Capture the cell that displays the provided text and extract its [X, Y] central coordinate. 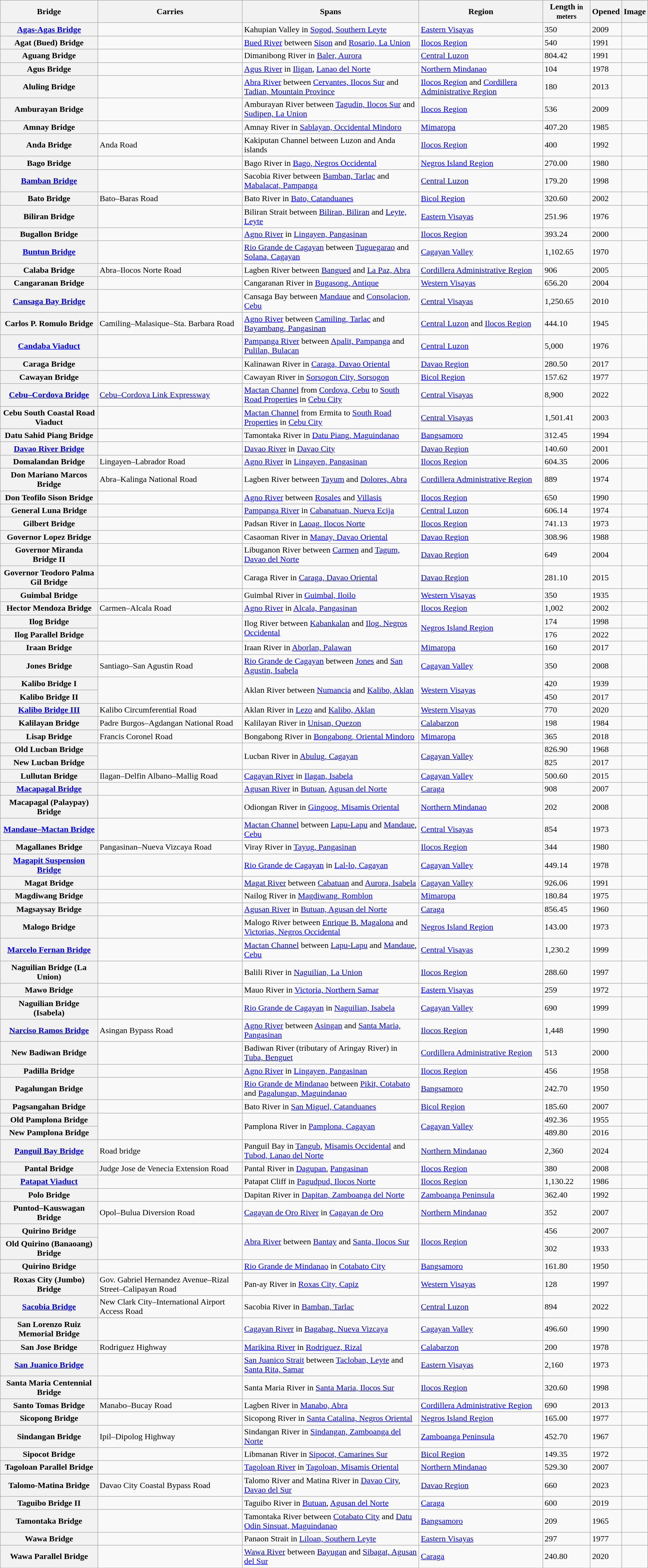
Rodriguez Highway [170, 1347]
Abra River between Bantay and Santa, Ilocos Sur [331, 1242]
Governor Miranda Bridge II [49, 555]
Bago River in Bago, Negros Occidental [331, 163]
352 [566, 1212]
926.06 [566, 883]
297 [566, 1539]
Amburayan Bridge [49, 109]
Amburayan River between Tagudin, Ilocos Sur and Sudipen, La Union [331, 109]
Roxas City (Jumbo) Bridge [49, 1284]
393.24 [566, 234]
650 [566, 498]
Rio Grande de Mindanao between Pikit, Cotabato and Pagalungan, Maguindanao [331, 1088]
Aklan River between Numancia and Kalibo, Aklan [331, 690]
656.20 [566, 283]
Santa Maria Centennial Bridge [49, 1388]
308.96 [566, 537]
Sicopong River in Santa Catalina, Negros Oriental [331, 1418]
444.10 [566, 323]
Bued River between Sison and Rosario, La Union [331, 43]
Cawayan Bridge [49, 377]
Panaon Strait in Liloan, Southern Leyte [331, 1539]
Casaoman River in Manay, Davao Oriental [331, 537]
Lingayen–Labrador Road [170, 462]
894 [566, 1307]
Sindangan River in Sindangan, Zamboanga del Norte [331, 1436]
San Juanico Strait between Tacloban, Leyte and Santa Rita, Samar [331, 1365]
Naguilian Bridge (La Union) [49, 972]
Image [635, 12]
Malogo Bridge [49, 927]
Kalibo Bridge I [49, 683]
Tamontaka River between Cotabato City and Datu Odin Sinsuat, Maguindanao [331, 1521]
Davao River in Davao City [331, 448]
Datu Sahid Piang Bridge [49, 435]
Cangaranan Bridge [49, 283]
Sacobia River between Bamban, Tarlac and Mabalacat, Pampanga [331, 181]
Abra River between Cervantes, Ilocos Sur and Tadian, Mountain Province [331, 87]
362.40 [566, 1195]
Asingan Bypass Road [170, 1030]
Iraan River in Aborlan, Palawan [331, 648]
Badiwan River (tributary of Aringay River) in Tuba, Benguet [331, 1053]
Polo Bridge [49, 1195]
1,250.65 [566, 301]
Kakiputan Channel between Luzon and Anda islands [331, 145]
2019 [606, 1503]
Magdiwang Bridge [49, 896]
420 [566, 683]
492.36 [566, 1120]
2023 [606, 1485]
128 [566, 1284]
Sacobia River in Bamban, Tarlac [331, 1307]
Naguilian Bridge (Isabela) [49, 1007]
Pagalungan Bridge [49, 1088]
Ilog Parallel Bridge [49, 635]
2016 [606, 1133]
Wawa River between Bayugan and Sibagat, Agusan del Sur [331, 1557]
Sicopong Bridge [49, 1418]
Cebu–Cordova Bridge [49, 395]
Agno River between Asingan and Santa Maria, Pangasinan [331, 1030]
Gilbert Bridge [49, 524]
Hector Mendoza Bridge [49, 608]
Rio Grande de Cagayan between Jones and San Agustin, Isabela [331, 665]
Don Teofilo Sison Bridge [49, 498]
Pangasinan–Nueva Vizcaya Road [170, 847]
8,900 [566, 395]
1958 [606, 1071]
Padsan River in Laoag, Ilocos Norte [331, 524]
Magsaysay Bridge [49, 909]
Iraan Bridge [49, 648]
Bamban Bridge [49, 181]
Lagben River between Tayum and Dolores, Abra [331, 479]
Wawa Bridge [49, 1539]
Guimbal River in Guimbal, Iloilo [331, 595]
Guimbal Bridge [49, 595]
Viray River in Tayug, Pangasinan [331, 847]
2005 [606, 270]
Lagben River in Manabo, Abra [331, 1405]
Amnay Bridge [49, 127]
1,002 [566, 608]
Tamontaka Bridge [49, 1521]
General Luna Bridge [49, 511]
Cebu South Coastal Road Viaduct [49, 418]
Carlos P. Romulo Bridge [49, 323]
281.10 [566, 577]
513 [566, 1053]
1,501.41 [566, 418]
Anda Road [170, 145]
240.80 [566, 1557]
Biliran Bridge [49, 216]
450 [566, 697]
San Lorenzo Ruiz Memorial Bridge [49, 1329]
104 [566, 69]
198 [566, 723]
Abra–Kalinga National Road [170, 479]
179.20 [566, 181]
Old Lucban Bridge [49, 750]
Kalibo Bridge III [49, 710]
400 [566, 145]
Aguang Bridge [49, 56]
180.84 [566, 896]
Rio Grande de Cagayan in Lal-lo, Cagayan [331, 865]
Odiongan River in Gingoog, Misamis Oriental [331, 807]
Judge Jose de Venecia Extension Road [170, 1168]
804.42 [566, 56]
1985 [606, 127]
452.70 [566, 1436]
Rio Grande de Mindanao in Cotabato City [331, 1266]
209 [566, 1521]
365 [566, 736]
Bago Bridge [49, 163]
Rio Grande de Cagayan in Naguilian, Isabela [331, 1007]
Agno River in Alcala, Pangasinan [331, 608]
1,130.22 [566, 1182]
Bato Bridge [49, 198]
Davao City Coastal Bypass Road [170, 1485]
Camiling–Malasique–Sta. Barbara Road [170, 323]
Road bridge [170, 1151]
Cagayan de Oro River in Cagayan de Oro [331, 1212]
1975 [606, 896]
200 [566, 1347]
Region [480, 12]
Spans [331, 12]
Puntod–Kauswagan Bridge [49, 1212]
Tamontaka River in Datu Piang, Maguindanao [331, 435]
344 [566, 847]
180 [566, 87]
Wawa Parallel Bridge [49, 1557]
2024 [606, 1151]
Bato River in Bato, Catanduanes [331, 198]
Rio Grande de Cagayan between Tuguegarao and Solana, Cagayan [331, 252]
Old Pamplona Bridge [49, 1120]
Tagoloan River in Tagoloan, Misamis Oriental [331, 1467]
Narciso Ramos Bridge [49, 1030]
New Badiwan Bridge [49, 1053]
Bugallon Bridge [49, 234]
1,448 [566, 1030]
Marikina River in Rodriguez, Rizal [331, 1347]
770 [566, 710]
Caraga Bridge [49, 364]
Ilagan–Delfin Albano–Mallig Road [170, 776]
5,000 [566, 346]
Mawo Bridge [49, 990]
Opened [606, 12]
Agus River in Iligan, Lanao del Norte [331, 69]
Don Mariano Marcos Bridge [49, 479]
529.30 [566, 1467]
Aklan River in Lezo and Kalibo, Aklan [331, 710]
Tagoloan Parallel Bridge [49, 1467]
2001 [606, 448]
312.45 [566, 435]
Agat (Bued) Bridge [49, 43]
Central Luzon and Ilocos Region [480, 323]
Dimanibong River in Baler, Aurora [331, 56]
Macapagal (Palaypay) Bridge [49, 807]
Talomo-Matina Bridge [49, 1485]
Pampanga River between Apalit, Pampanga and Pulilan, Bulacan [331, 346]
Cangaranan River in Bugasong, Antique [331, 283]
536 [566, 109]
Bridge [49, 12]
1967 [606, 1436]
Bato–Baras Road [170, 198]
Pagsangahan Bridge [49, 1106]
Cagayan River in Bagabag, Nueva Vizcaya [331, 1329]
174 [566, 621]
Dapitan River in Dapitan, Zamboanga del Norte [331, 1195]
Santa Maria River in Santa Maria, Ilocos Sur [331, 1388]
302 [566, 1248]
157.62 [566, 377]
New Clark City–International Airport Access Road [170, 1307]
1965 [606, 1521]
Buntun Bridge [49, 252]
Carries [170, 12]
Agus Bridge [49, 69]
Bongabong River in Bongabong, Oriental Mindoro [331, 736]
Old Quirino (Banaoang) Bridge [49, 1248]
1,102.65 [566, 252]
Candaba Viaduct [49, 346]
380 [566, 1168]
Lullutan Bridge [49, 776]
Francis Coronel Road [170, 736]
Sacobia Bridge [49, 1307]
825 [566, 763]
Lisap Bridge [49, 736]
San Juanico Bridge [49, 1365]
259 [566, 990]
2006 [606, 462]
Taguibo Bridge II [49, 1503]
Kalibo Bridge II [49, 697]
Kalilayan River in Unisan, Quezon [331, 723]
Pan-ay River in Roxas City, Capiz [331, 1284]
407.20 [566, 127]
Abra–Ilocos Norte Road [170, 270]
Agno River between Rosales and Villasis [331, 498]
Ilocos Region and Cordillera Administrative Region [480, 87]
Lagben River between Bangued and La Paz, Abra [331, 270]
Agas-Agas Bridge [49, 29]
Taguibo River in Butuan, Agusan del Norte [331, 1503]
Macapagal Bridge [49, 789]
Malogo River between Enrique B. Magalona and Victorias, Negros Occidental [331, 927]
854 [566, 830]
Cansaga Bay between Mandaue and Consolacion, Cebu [331, 301]
New Pamplona Bridge [49, 1133]
Magat River between Cabatuan and Aurora, Isabela [331, 883]
2003 [606, 418]
604.35 [566, 462]
1994 [606, 435]
Agno River between Camiling, Tarlac and Bayambang, Pangasinan [331, 323]
Pamplona River in Pamplona, Cagayan [331, 1126]
660 [566, 1485]
1945 [606, 323]
741.13 [566, 524]
Jones Bridge [49, 665]
Libmanan River in Sipocot, Camarines Sur [331, 1454]
149.35 [566, 1454]
Santiago–San Agustin Road [170, 665]
Balili River in Naguilian, La Union [331, 972]
Manabo–Bucay Road [170, 1405]
606.14 [566, 511]
Santo Tomas Bridge [49, 1405]
Davao River Bridge [49, 448]
165.00 [566, 1418]
1933 [606, 1248]
Padilla Bridge [49, 1071]
Sindangan Bridge [49, 1436]
Governor Lopez Bridge [49, 537]
288.60 [566, 972]
Cawayan River in Sorsogon City, Sorsogon [331, 377]
889 [566, 479]
Talomo River and Matina River in Davao City, Davao del Sur [331, 1485]
2010 [606, 301]
Panguil Bay Bridge [49, 1151]
540 [566, 43]
Ilog River between Kabankalan and Ilog, Negros Occidental [331, 628]
Caraga River in Caraga, Davao Oriental [331, 577]
Domalandan Bridge [49, 462]
160 [566, 648]
270.00 [566, 163]
Patapat Viaduct [49, 1182]
San Jose Bridge [49, 1347]
1939 [606, 683]
185.60 [566, 1106]
Marcelo Fernan Bridge [49, 949]
Ilog Bridge [49, 621]
Kalilayan Bridge [49, 723]
Amnay River in Sablayan, Occidental Mindoro [331, 127]
1984 [606, 723]
2018 [606, 736]
Pantal River in Dagupan, Pangasinan [331, 1168]
500.60 [566, 776]
Patapat Cliff in Pagudpud, Ilocos Norte [331, 1182]
Opol–Bulua Diversion Road [170, 1212]
Gov. Gabriel Hernandez Avenue–Rizal Street–Calipayan Road [170, 1284]
Biliran Strait between Biliran, Biliran and Leyte, Leyte [331, 216]
176 [566, 635]
Mactan Channel from Cordova, Cebu to South Road Properties in Cebu City [331, 395]
161.80 [566, 1266]
649 [566, 555]
Aluling Bridge [49, 87]
Lucban River in Abulug, Cagayan [331, 756]
1988 [606, 537]
2,360 [566, 1151]
251.96 [566, 216]
Cagayan River in Ilagan, Isabela [331, 776]
906 [566, 270]
1986 [606, 1182]
Governor Teodoro Palma Gil Bridge [49, 577]
Cansaga Bay Bridge [49, 301]
Pantal Bridge [49, 1168]
143.00 [566, 927]
856.45 [566, 909]
Padre Burgos–Agdangan National Road [170, 723]
1,230.2 [566, 949]
Carmen–Alcala Road [170, 608]
Libuganon River between Carmen and Tagum, Davao del Norte [331, 555]
242.70 [566, 1088]
Cebu–Cordova Link Expressway [170, 395]
Calaba Bridge [49, 270]
1935 [606, 595]
Kalibo Circumferential Road [170, 710]
Panguil Bay in Tangub, Misamis Occidental and Tubod, Lanao del Norte [331, 1151]
Ipil–Dipolog Highway [170, 1436]
826.90 [566, 750]
2,160 [566, 1365]
Mauo River in Victoria, Northern Samar [331, 990]
1960 [606, 909]
Nailog River in Magdiwang, Romblon [331, 896]
496.60 [566, 1329]
202 [566, 807]
908 [566, 789]
1955 [606, 1120]
Mactan Channel from Ermita to South Road Properties in Cebu City [331, 418]
Mandaue–Mactan Bridge [49, 830]
Bato River in San Miguel, Catanduanes [331, 1106]
489.80 [566, 1133]
Pampanga River in Cabanatuan, Nueva Ecija [331, 511]
1970 [606, 252]
140.60 [566, 448]
Anda Bridge [49, 145]
1968 [606, 750]
Magallanes Bridge [49, 847]
Kalinawan River in Caraga, Davao Oriental [331, 364]
280.50 [566, 364]
Magapit Suspension Bridge [49, 865]
Magat Bridge [49, 883]
Kahupian Valley in Sogod, Southern Leyte [331, 29]
Length in meters [566, 12]
New Lucban Bridge [49, 763]
600 [566, 1503]
Sipocot Bridge [49, 1454]
449.14 [566, 865]
